Search for the cell housing the specified text and yield its [X, Y] center coordinate. 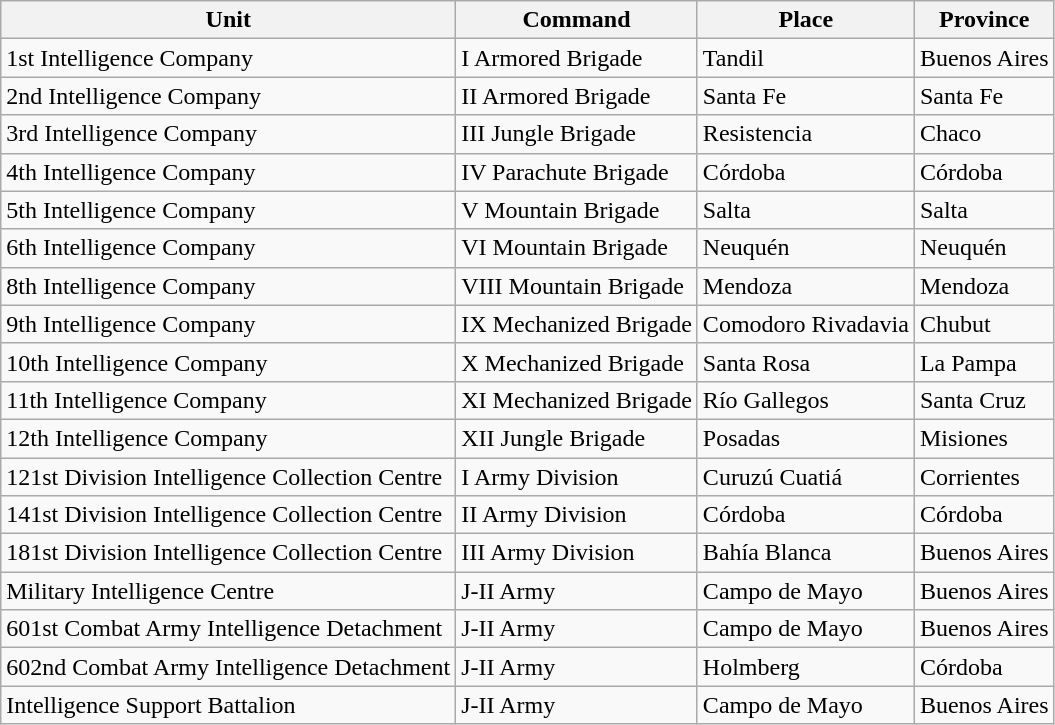
121st Division Intelligence Collection Centre [228, 477]
Misiones [984, 438]
Tandil [806, 58]
5th Intelligence Company [228, 210]
III Jungle Brigade [577, 134]
Place [806, 20]
I Army Division [577, 477]
6th Intelligence Company [228, 248]
II Armored Brigade [577, 96]
Santa Cruz [984, 400]
IX Mechanized Brigade [577, 324]
Bahía Blanca [806, 553]
II Army Division [577, 515]
III Army Division [577, 553]
Chaco [984, 134]
12th Intelligence Company [228, 438]
Command [577, 20]
Chubut [984, 324]
VI Mountain Brigade [577, 248]
VIII Mountain Brigade [577, 286]
V Mountain Brigade [577, 210]
2nd Intelligence Company [228, 96]
Province [984, 20]
La Pampa [984, 362]
602nd Combat Army Intelligence Detachment [228, 667]
XI Mechanized Brigade [577, 400]
Resistencia [806, 134]
Holmberg [806, 667]
Corrientes [984, 477]
601st Combat Army Intelligence Detachment [228, 629]
Intelligence Support Battalion [228, 705]
8th Intelligence Company [228, 286]
Comodoro Rivadavia [806, 324]
Curuzú Cuatiá [806, 477]
3rd Intelligence Company [228, 134]
4th Intelligence Company [228, 172]
Military Intelligence Centre [228, 591]
X Mechanized Brigade [577, 362]
I Armored Brigade [577, 58]
Santa Rosa [806, 362]
XII Jungle Brigade [577, 438]
IV Parachute Brigade [577, 172]
9th Intelligence Company [228, 324]
Río Gallegos [806, 400]
Unit [228, 20]
10th Intelligence Company [228, 362]
Posadas [806, 438]
141st Division Intelligence Collection Centre [228, 515]
11th Intelligence Company [228, 400]
181st Division Intelligence Collection Centre [228, 553]
1st Intelligence Company [228, 58]
